Pinpoint the cell where the given text exists, returning its (X, Y) midpoint coordinate. 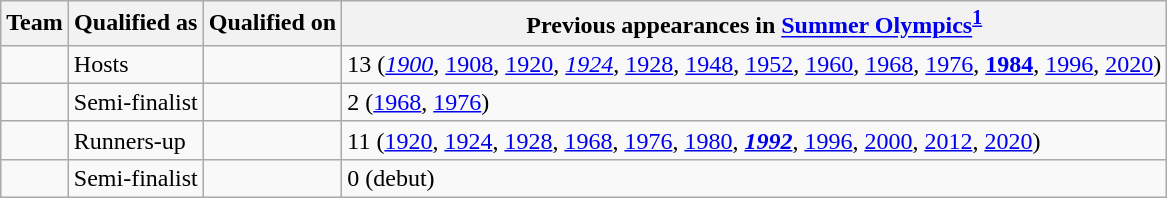
Team (35, 24)
11 (1920, 1924, 1928, 1968, 1976, 1980, 1992, 1996, 2000, 2012, 2020) (754, 140)
Qualified as (136, 24)
Hosts (136, 64)
Qualified on (272, 24)
0 (debut) (754, 178)
2 (1968, 1976) (754, 102)
Previous appearances in Summer Olympics1 (754, 24)
Runners-up (136, 140)
13 (1900, 1908, 1920, 1924, 1928, 1948, 1952, 1960, 1968, 1976, 1984, 1996, 2020) (754, 64)
